Return the (X, Y) coordinate for the center point of the cell that contains the specified text.  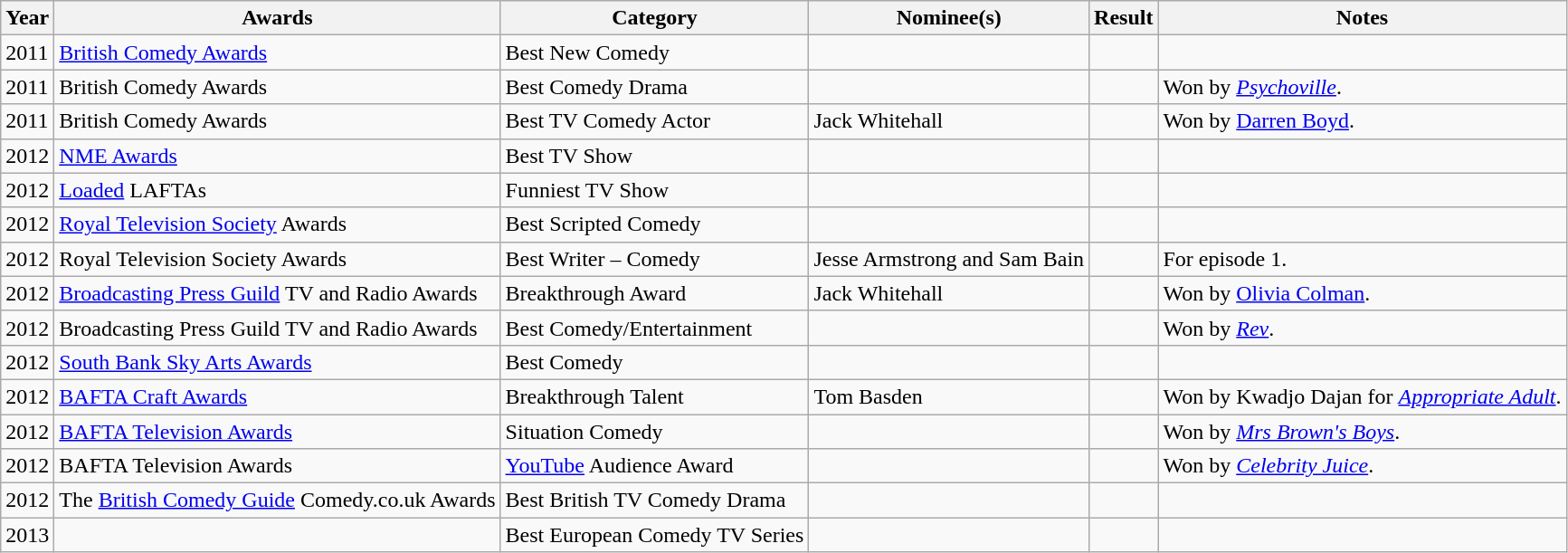
Won by Olivia Colman. (1363, 293)
Nominee(s) (949, 18)
Best British TV Comedy Drama (655, 501)
Won by Kwadjo Dajan for Appropriate Adult. (1363, 396)
Breakthrough Award (655, 293)
NME Awards (277, 156)
Best Writer – Comedy (655, 259)
Won by Darren Boyd. (1363, 121)
Won by Rev. (1363, 328)
Tom Basden (949, 396)
YouTube Audience Award (655, 466)
2013 (27, 535)
Won by Celebrity Juice. (1363, 466)
Best Scripted Comedy (655, 224)
For episode 1. (1363, 259)
Won by Psychoville. (1363, 87)
Best TV Comedy Actor (655, 121)
Won by Mrs Brown's Boys. (1363, 432)
Best European Comedy TV Series (655, 535)
Jesse Armstrong and Sam Bain (949, 259)
Best TV Show (655, 156)
The British Comedy Guide Comedy.co.uk Awards (277, 501)
Category (655, 18)
Year (27, 18)
BAFTA Craft Awards (277, 396)
Best New Comedy (655, 52)
Best Comedy/Entertainment (655, 328)
Funniest TV Show (655, 190)
South Bank Sky Arts Awards (277, 362)
Awards (277, 18)
Best Comedy Drama (655, 87)
Result (1124, 18)
Notes (1363, 18)
Breakthrough Talent (655, 396)
Situation Comedy (655, 432)
Best Comedy (655, 362)
Loaded LAFTAs (277, 190)
